Locate the cell with the specified text and output its (X, Y) center coordinate. 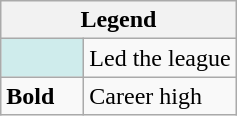
Career high (160, 96)
Legend (118, 20)
Led the league (160, 58)
Bold (42, 96)
